From the cell containing the given text, extract its center point as (x, y) coordinate. 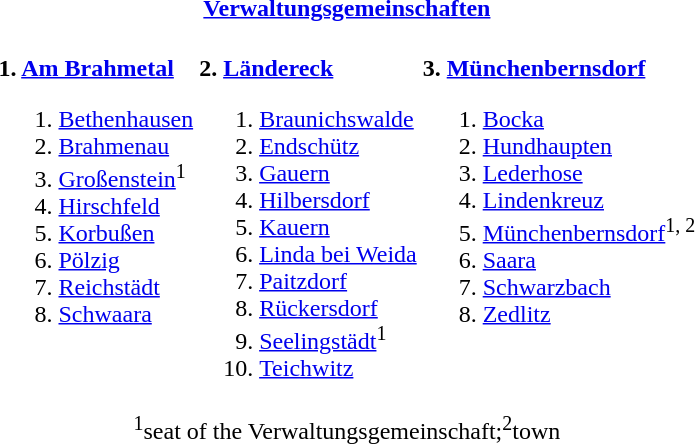
2. LändereckBraunichswaldeEndschützGauernHilbersdorfKauernLinda bei WeidaPaitzdorfRückersdorfSeelingstädt1Teichwitz (308, 216)
